Find where the given text appears and provide that cell's center as (x, y) coordinate. 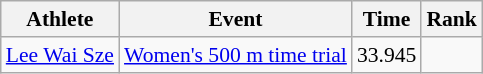
Lee Wai Sze (60, 55)
Rank (452, 19)
Event (236, 19)
Time (386, 19)
Women's 500 m time trial (236, 55)
Athlete (60, 19)
33.945 (386, 55)
